Find where the given text appears and provide that cell's center as (x, y) coordinate. 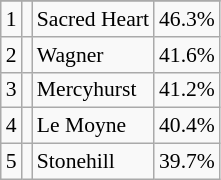
41.2% (187, 90)
Le Moyne (93, 126)
1 (12, 19)
46.3% (187, 19)
5 (12, 162)
41.6% (187, 55)
39.7% (187, 162)
Sacred Heart (93, 19)
4 (12, 126)
Stonehill (93, 162)
2 (12, 55)
Wagner (93, 55)
40.4% (187, 126)
3 (12, 90)
Mercyhurst (93, 90)
